Search for the cell housing the specified text and yield its (x, y) center coordinate. 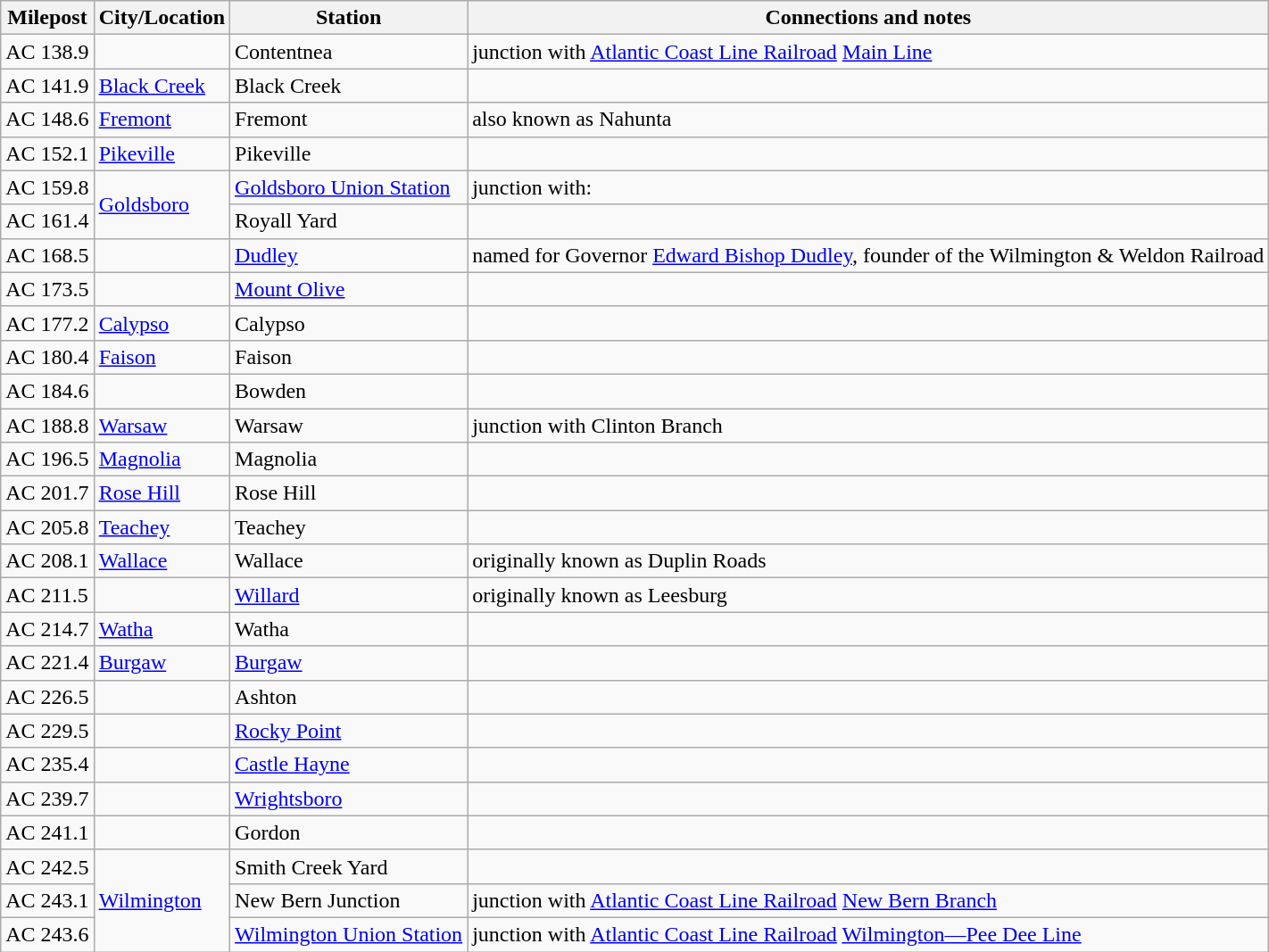
named for Governor Edward Bishop Dudley, founder of the Wilmington & Weldon Railroad (868, 255)
AC 242.5 (47, 866)
AC 188.8 (47, 426)
AC 196.5 (47, 459)
AC 243.6 (47, 934)
Wilmington Union Station (349, 934)
AC 201.7 (47, 493)
AC 205.8 (47, 527)
Royall Yard (349, 221)
AC 208.1 (47, 561)
junction with: (868, 187)
junction with Clinton Branch (868, 426)
AC 239.7 (47, 799)
AC 226.5 (47, 697)
Castle Hayne (349, 765)
AC 241.1 (47, 832)
Milepost (47, 18)
Mount Olive (349, 289)
AC 243.1 (47, 900)
AC 161.4 (47, 221)
originally known as Duplin Roads (868, 561)
Wilmington (162, 900)
AC 177.2 (47, 323)
AC 159.8 (47, 187)
originally known as Leesburg (868, 595)
AC 148.6 (47, 120)
Station (349, 18)
AC 235.4 (47, 765)
Bowden (349, 391)
Wrightsboro (349, 799)
AC 173.5 (47, 289)
AC 138.9 (47, 52)
also known as Nahunta (868, 120)
Ashton (349, 697)
AC 221.4 (47, 663)
City/Location (162, 18)
Contentnea (349, 52)
AC 168.5 (47, 255)
Goldsboro (162, 204)
Rocky Point (349, 731)
AC 141.9 (47, 86)
AC 214.7 (47, 629)
junction with Atlantic Coast Line Railroad Wilmington—Pee Dee Line (868, 934)
AC 180.4 (47, 357)
AC 211.5 (47, 595)
junction with Atlantic Coast Line Railroad New Bern Branch (868, 900)
Smith Creek Yard (349, 866)
AC 229.5 (47, 731)
Gordon (349, 832)
Connections and notes (868, 18)
Goldsboro Union Station (349, 187)
Dudley (349, 255)
AC 184.6 (47, 391)
AC 152.1 (47, 153)
junction with Atlantic Coast Line Railroad Main Line (868, 52)
Willard (349, 595)
New Bern Junction (349, 900)
